Pinpoint the cell where the given text exists, returning its [x, y] midpoint coordinate. 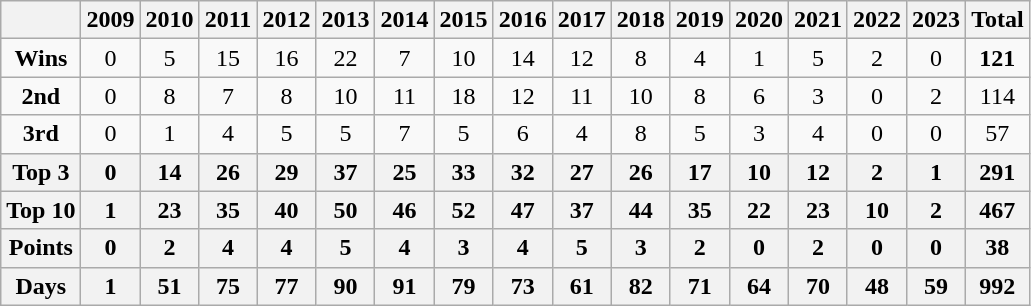
Points [41, 248]
25 [404, 172]
114 [998, 96]
38 [998, 248]
Wins [41, 58]
82 [640, 286]
Top 10 [41, 210]
64 [758, 286]
47 [522, 210]
Total [998, 20]
44 [640, 210]
2009 [110, 20]
2012 [286, 20]
18 [464, 96]
17 [700, 172]
992 [998, 286]
50 [346, 210]
2019 [700, 20]
71 [700, 286]
59 [936, 286]
57 [998, 134]
70 [818, 286]
3rd [41, 134]
2018 [640, 20]
51 [170, 286]
2016 [522, 20]
2013 [346, 20]
291 [998, 172]
Top 3 [41, 172]
73 [522, 286]
77 [286, 286]
61 [582, 286]
52 [464, 210]
2011 [228, 20]
32 [522, 172]
121 [998, 58]
2017 [582, 20]
2nd [41, 96]
2014 [404, 20]
91 [404, 286]
Days [41, 286]
46 [404, 210]
33 [464, 172]
2010 [170, 20]
27 [582, 172]
40 [286, 210]
15 [228, 58]
2022 [876, 20]
2023 [936, 20]
90 [346, 286]
48 [876, 286]
79 [464, 286]
75 [228, 286]
16 [286, 58]
467 [998, 210]
2015 [464, 20]
2020 [758, 20]
29 [286, 172]
2021 [818, 20]
